Capture the cell that displays the provided text and extract its (x, y) central coordinate. 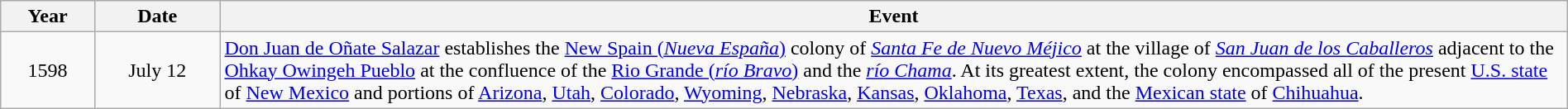
Date (157, 17)
Year (48, 17)
July 12 (157, 70)
1598 (48, 70)
Event (893, 17)
